Provide the (X, Y) coordinate of the cell's center where the given text is located.  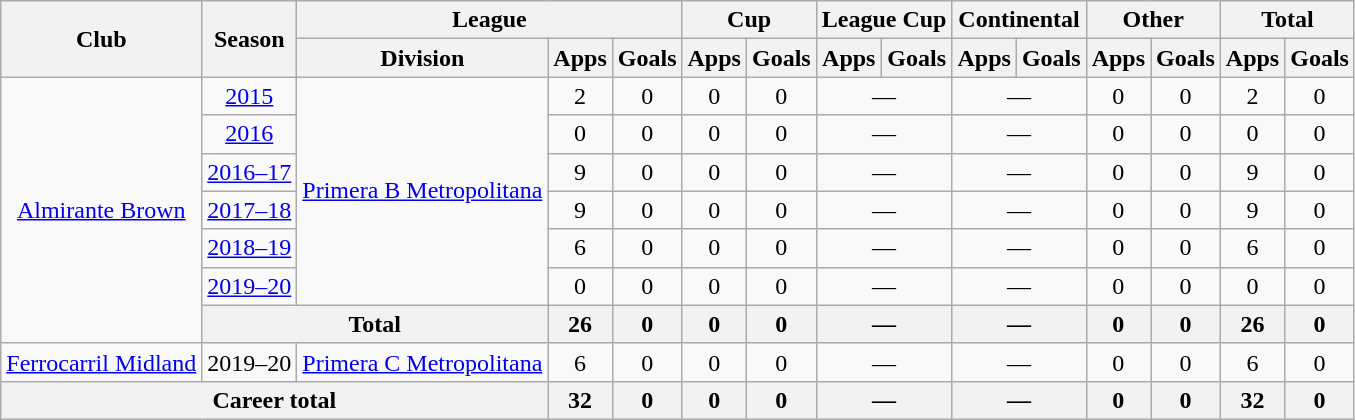
Primera B Metropolitana (422, 191)
2015 (250, 96)
Other (1153, 20)
League Cup (884, 20)
2017–18 (250, 210)
Career total (274, 400)
2018–19 (250, 248)
Ferrocarril Midland (102, 362)
Continental (1019, 20)
2016 (250, 134)
Season (250, 39)
Almirante Brown (102, 210)
2016–17 (250, 172)
League (490, 20)
Division (422, 58)
Primera C Metropolitana (422, 362)
Cup (749, 20)
Club (102, 39)
